From the cell containing the given text, extract its center point as (X, Y) coordinate. 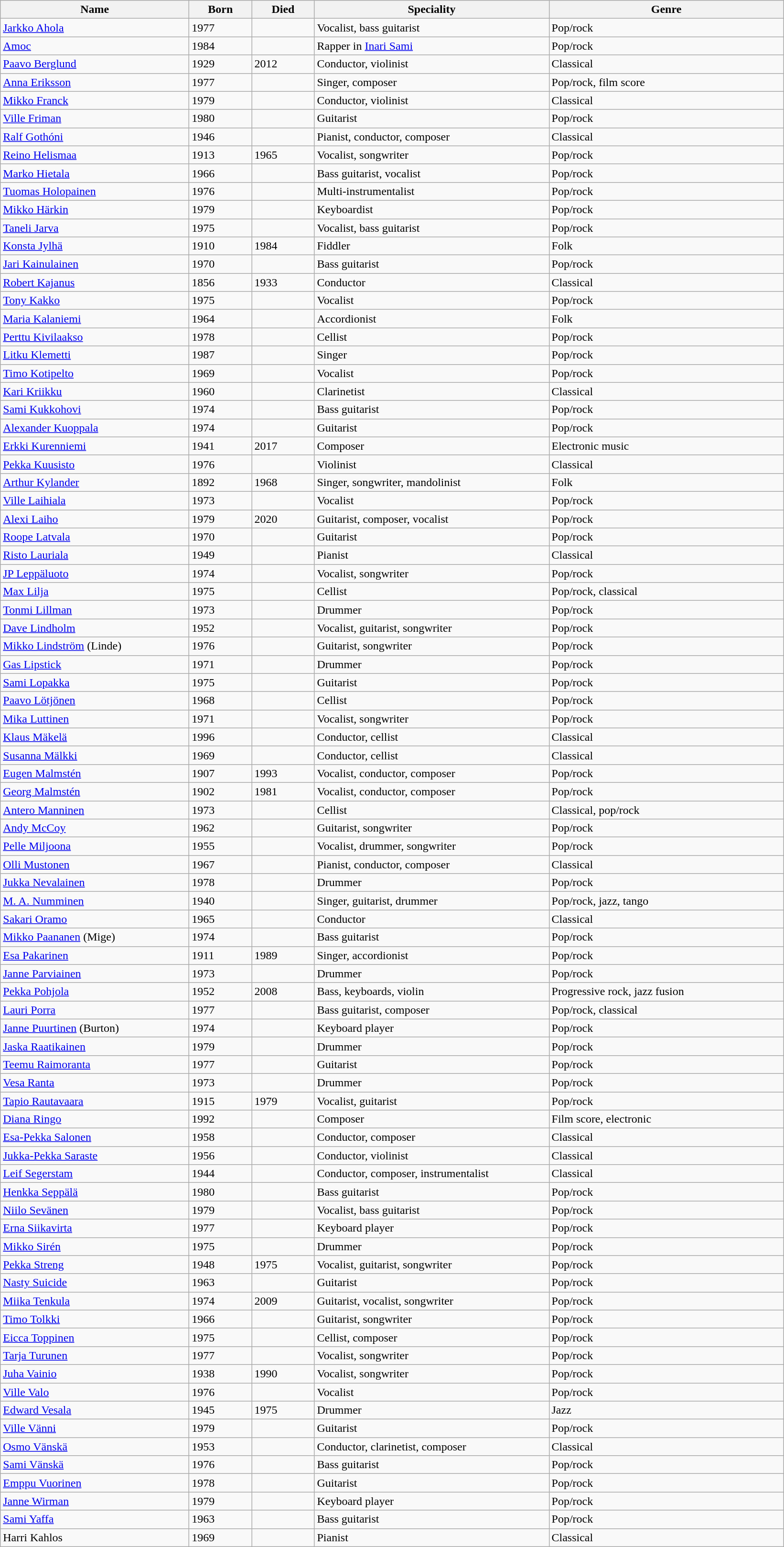
1940 (221, 901)
Sami Yaffa (95, 1519)
2008 (283, 992)
Pop/rock, jazz, tango (666, 901)
Emppu Vuorinen (95, 1483)
Fiddler (432, 246)
1910 (221, 246)
1945 (221, 1410)
Sami Vänskä (95, 1465)
Mikko Härkin (95, 209)
Janne Puurtinen (Burton) (95, 1028)
Erkki Kurenniemi (95, 446)
1946 (221, 137)
Paavo Lötjönen (95, 701)
Conductor, composer, instrumentalist (432, 1174)
2009 (283, 1301)
Leif Segerstam (95, 1174)
1996 (221, 737)
Bass guitarist, composer (432, 1010)
Guitarist, vocalist, songwriter (432, 1301)
Mikko Paananen (Mige) (95, 937)
Jari Kainulainen (95, 264)
Ville Vänni (95, 1428)
Paavo Berglund (95, 64)
Harri Kahlos (95, 1537)
Pekka Pohjola (95, 992)
1987 (221, 355)
Vocalist, guitarist (432, 1101)
1960 (221, 391)
Olli Mustonen (95, 865)
Classical, pop/rock (666, 810)
JP Leppäluoto (95, 573)
Clarinetist (432, 391)
Tuomas Holopainen (95, 191)
M. A. Numminen (95, 901)
Osmo Vänskä (95, 1447)
Klaus Mäkelä (95, 737)
Litku Klemetti (95, 355)
2012 (283, 64)
Miika Tenkula (95, 1301)
Bass guitarist, vocalist (432, 173)
Alexi Laiho (95, 519)
Mikko Lindström (Linde) (95, 646)
Pekka Streng (95, 1265)
Edward Vesala (95, 1410)
Jukka-Pekka Saraste (95, 1156)
Eicca Toppinen (95, 1337)
1944 (221, 1174)
Vesa Ranta (95, 1082)
Name (95, 10)
Susanna Mälkki (95, 755)
Genre (666, 10)
Conductor, composer (432, 1137)
Alexander Kuoppala (95, 428)
Violinist (432, 464)
Pop/rock, film score (666, 82)
Dave Lindholm (95, 628)
Rapper in Inari Sami (432, 46)
Kari Kriikku (95, 391)
Anna Eriksson (95, 82)
Jarkko Ahola (95, 28)
1958 (221, 1137)
Sami Lopakka (95, 682)
Gas Lipstick (95, 664)
Ville Friman (95, 119)
Pekka Kuusisto (95, 464)
1915 (221, 1101)
Singer, songwriter, mandolinist (432, 482)
Niilo Sevänen (95, 1210)
Arthur Kylander (95, 482)
Janne Parviainen (95, 974)
Multi-instrumentalist (432, 191)
1990 (283, 1374)
Died (283, 10)
Speciality (432, 10)
Perttu Kivilaakso (95, 337)
Timo Kotipelto (95, 373)
Henkka Seppälä (95, 1192)
Keyboardist (432, 209)
Accordionist (432, 319)
1948 (221, 1265)
Marko Hietala (95, 173)
Robert Kajanus (95, 282)
1949 (221, 555)
1907 (221, 773)
Ralf Gothóni (95, 137)
Tony Kakko (95, 301)
1953 (221, 1447)
Born (221, 10)
1967 (221, 865)
Timo Tolkki (95, 1319)
Mikko Sirén (95, 1246)
1956 (221, 1156)
Sami Kukkohovi (95, 410)
1964 (221, 319)
Janne Wirman (95, 1501)
Jaska Raatikainen (95, 1046)
Diana Ringo (95, 1119)
Ville Laihiala (95, 500)
Taneli Jarva (95, 228)
1993 (283, 773)
Singer, guitarist, drummer (432, 901)
Singer, accordionist (432, 955)
Bass, keyboards, violin (432, 992)
2017 (283, 446)
1955 (221, 846)
Roope Latvala (95, 537)
Conductor, clarinetist, composer (432, 1447)
Film score, electronic (666, 1119)
Lauri Porra (95, 1010)
Eugen Malmstén (95, 773)
1902 (221, 791)
Reino Helismaa (95, 155)
Mikko Franck (95, 100)
Juha Vainio (95, 1374)
Amoc (95, 46)
Konsta Jylhä (95, 246)
Max Lilja (95, 592)
Tarja Turunen (95, 1355)
Tapio Rautavaara (95, 1101)
1929 (221, 64)
Pelle Miljoona (95, 846)
2020 (283, 519)
1962 (221, 828)
Vocalist, drummer, songwriter (432, 846)
1911 (221, 955)
Singer, composer (432, 82)
Cellist, composer (432, 1337)
Jazz (666, 1410)
Esa-Pekka Salonen (95, 1137)
Risto Lauriala (95, 555)
1856 (221, 282)
Teemu Raimoranta (95, 1064)
Nasty Suicide (95, 1283)
Maria Kalaniemi (95, 319)
1992 (221, 1119)
1941 (221, 446)
Jukka Nevalainen (95, 883)
Progressive rock, jazz fusion (666, 992)
Esa Pakarinen (95, 955)
Singer (432, 355)
Ville Valo (95, 1392)
1892 (221, 482)
Tonmi Lillman (95, 610)
Georg Malmstén (95, 791)
Andy McCoy (95, 828)
Electronic music (666, 446)
Mika Luttinen (95, 719)
Guitarist, composer, vocalist (432, 519)
1981 (283, 791)
Antero Manninen (95, 810)
1933 (283, 282)
Sakari Oramo (95, 919)
1913 (221, 155)
1989 (283, 955)
Erna Siikavirta (95, 1228)
1938 (221, 1374)
